Detect which cell encompasses the target text, then output its [X, Y] center coordinate. 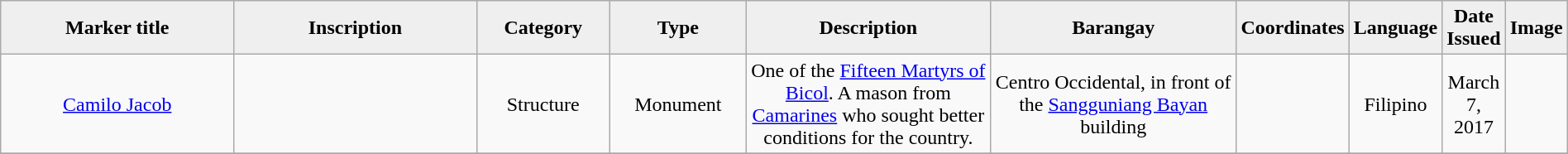
Language [1395, 28]
Inscription [356, 28]
Filipino [1395, 104]
Image [1537, 28]
Marker title [117, 28]
One of the Fifteen Martyrs of Bicol. A mason from Camarines who sought better conditions for the country. [868, 104]
Coordinates [1293, 28]
Structure [543, 104]
March 7, 2017 [1474, 104]
Barangay [1113, 28]
Category [543, 28]
Description [868, 28]
Monument [678, 104]
Camilo Jacob [117, 104]
Centro Occidental, in front of the Sangguniang Bayan building [1113, 104]
Date Issued [1474, 28]
Type [678, 28]
